Capture the cell that displays the provided text and extract its (X, Y) central coordinate. 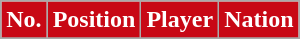
Nation (259, 20)
Player (180, 20)
No. (24, 20)
Position (94, 20)
